Return [x, y] of the center of cell containing provided text 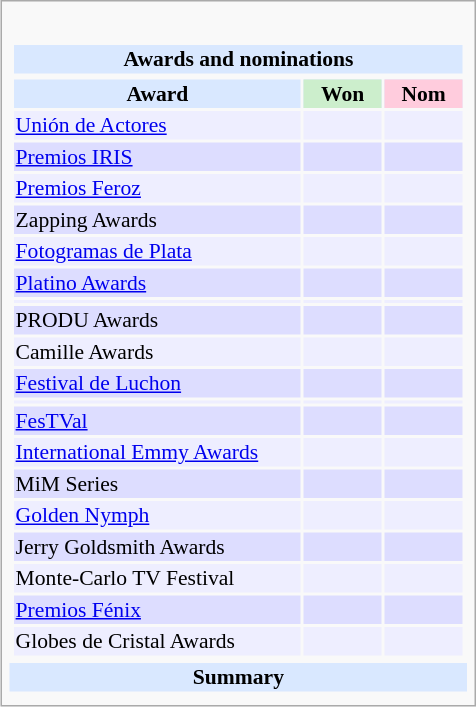
PRODU Awards [158, 320]
FesTVal [158, 420]
Jerry Goldsmith Awards [158, 546]
MiM Series [158, 483]
Zapping Awards [158, 219]
Platino Awards [158, 282]
Camille Awards [158, 351]
Nom [424, 93]
Monte-Carlo TV Festival [158, 578]
Golden Nymph [158, 515]
Fotogramas de Plata [158, 251]
International Emmy Awards [158, 452]
Premios Fénix [158, 609]
Award [158, 93]
Globes de Cristal Awards [158, 641]
Awards and nominations [238, 59]
Summary [239, 677]
Premios IRIS [158, 156]
Won [343, 93]
Unión de Actores [158, 125]
Festival de Luchon [158, 383]
Premios Feroz [158, 188]
